Determine the [X, Y] coordinate at the center of the cell enclosing the given text.  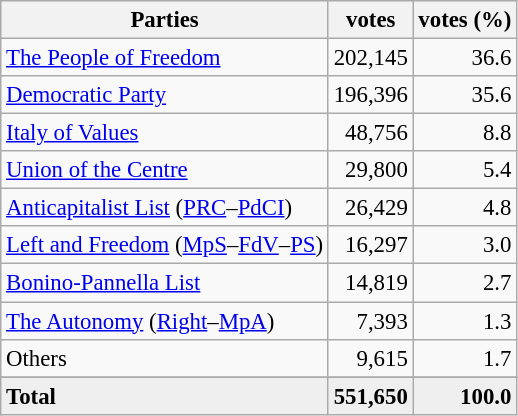
votes (%) [465, 20]
1.7 [465, 358]
35.6 [465, 95]
36.6 [465, 58]
26,429 [370, 208]
16,297 [370, 245]
1.3 [465, 321]
Union of the Centre [165, 170]
9,615 [370, 358]
Democratic Party [165, 95]
551,650 [370, 396]
29,800 [370, 170]
202,145 [370, 58]
The Autonomy (Right–MpA) [165, 321]
Parties [165, 20]
48,756 [370, 133]
196,396 [370, 95]
Others [165, 358]
votes [370, 20]
100.0 [465, 396]
Italy of Values [165, 133]
14,819 [370, 283]
8.8 [465, 133]
Anticapitalist List (PRC–PdCI) [165, 208]
2.7 [465, 283]
The People of Freedom [165, 58]
3.0 [465, 245]
5.4 [465, 170]
Bonino-Pannella List [165, 283]
Total [165, 396]
7,393 [370, 321]
Left and Freedom (MpS–FdV–PS) [165, 245]
4.8 [465, 208]
